From the cell containing the given text, extract its center point as [x, y] coordinate. 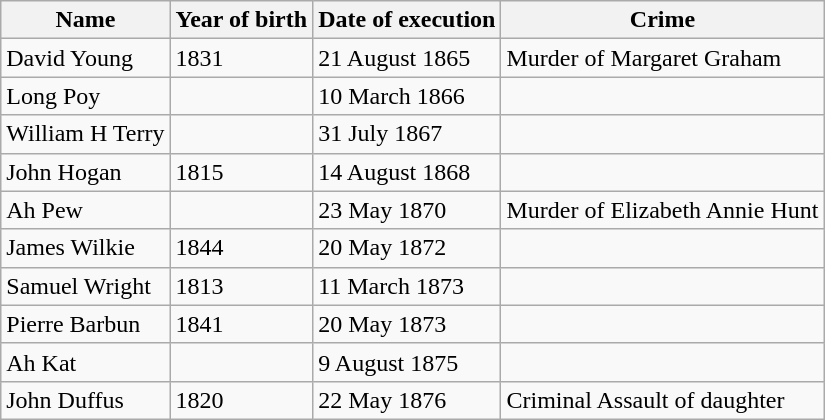
1815 [242, 172]
Date of execution [407, 20]
James Wilkie [86, 248]
10 March 1866 [407, 96]
Murder of Elizabeth Annie Hunt [662, 210]
21 August 1865 [407, 58]
11 March 1873 [407, 286]
1841 [242, 324]
John Duffus [86, 400]
Name [86, 20]
1831 [242, 58]
Crime [662, 20]
31 July 1867 [407, 134]
23 May 1870 [407, 210]
20 May 1872 [407, 248]
14 August 1868 [407, 172]
1813 [242, 286]
1820 [242, 400]
Year of birth [242, 20]
William H Terry [86, 134]
20 May 1873 [407, 324]
Samuel Wright [86, 286]
John Hogan [86, 172]
Murder of Margaret Graham [662, 58]
Criminal Assault of daughter [662, 400]
Pierre Barbun [86, 324]
9 August 1875 [407, 362]
Long Poy [86, 96]
Ah Pew [86, 210]
Ah Kat [86, 362]
22 May 1876 [407, 400]
David Young [86, 58]
1844 [242, 248]
